For the text-containing cell, return its midpoint in [X, Y] coordinate format. 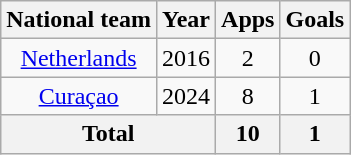
2 [248, 58]
Apps [248, 20]
8 [248, 96]
Total [108, 134]
10 [248, 134]
0 [315, 58]
Year [186, 20]
Curaçao [79, 96]
Netherlands [79, 58]
2016 [186, 58]
National team [79, 20]
2024 [186, 96]
Goals [315, 20]
